Search for the cell housing the specified text and yield its [X, Y] center coordinate. 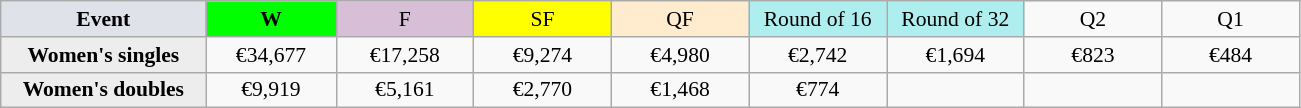
W [271, 19]
QF [680, 19]
€9,274 [543, 55]
Round of 32 [955, 19]
€17,258 [405, 55]
SF [543, 19]
Round of 16 [818, 19]
€2,770 [543, 90]
Women's singles [104, 55]
€774 [818, 90]
€2,742 [818, 55]
€34,677 [271, 55]
€9,919 [271, 90]
Q1 [1231, 19]
€484 [1231, 55]
€4,980 [680, 55]
F [405, 19]
Women's doubles [104, 90]
€5,161 [405, 90]
€1,694 [955, 55]
€823 [1093, 55]
Q2 [1093, 19]
€1,468 [680, 90]
Event [104, 19]
